Return the [X, Y] coordinate for the center point of the cell that contains the specified text.  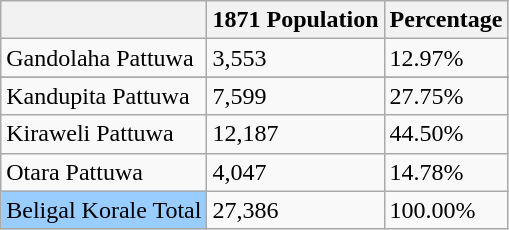
Gandolaha Pattuwa [104, 58]
Kandupita Pattuwa [104, 96]
27.75% [446, 96]
27,386 [296, 210]
12,187 [296, 134]
44.50% [446, 134]
Kiraweli Pattuwa [104, 134]
7,599 [296, 96]
4,047 [296, 172]
Beligal Korale Total [104, 210]
100.00% [446, 210]
Percentage [446, 20]
1871 Population [296, 20]
12.97% [446, 58]
Otara Pattuwa [104, 172]
3,553 [296, 58]
14.78% [446, 172]
